Search for the cell housing the specified text and yield its (x, y) center coordinate. 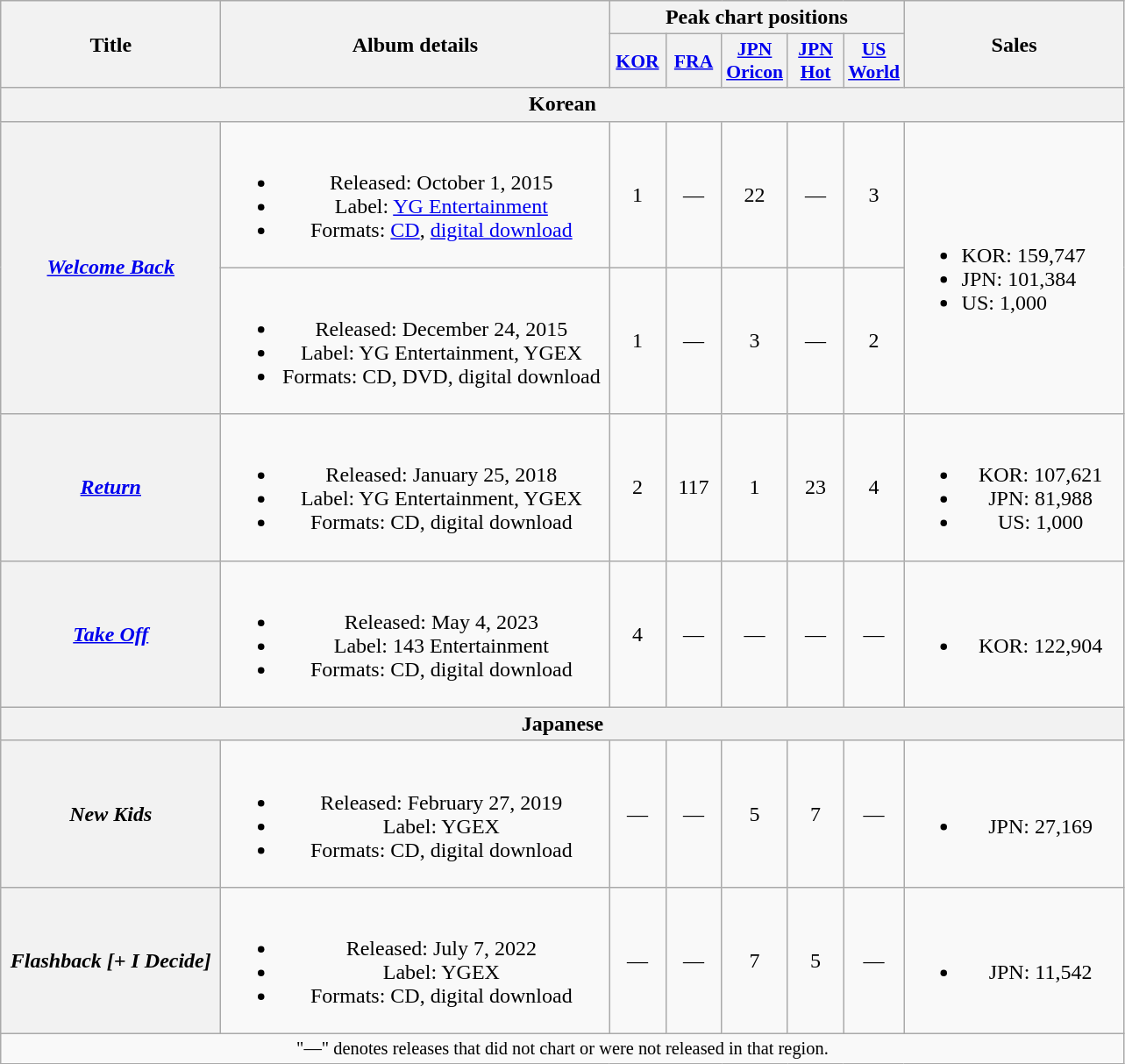
Released: February 27, 2019Label: YGEXFormats: CD, digital download (416, 814)
KOR: 122,904 (1014, 633)
Sales (1014, 44)
JPN: 11,542 (1014, 960)
Title (110, 44)
KOR: 107,621JPN: 81,988US: 1,000 (1014, 488)
FRA (694, 61)
Released: July 7, 2022Label: YGEXFormats: CD, digital download (416, 960)
Released: May 4, 2023Label: 143 EntertainmentFormats: CD, digital download (416, 633)
Flashback [+ I Decide] (110, 960)
Released: October 1, 2015Label: YG EntertainmentFormats: CD, digital download (416, 195)
23 (815, 488)
Released: December 24, 2015Label: YG Entertainment, YGEXFormats: CD, DVD, digital download (416, 340)
Take Off (110, 633)
Japanese (563, 724)
22 (754, 195)
JPNHot (815, 61)
Peak chart positions (757, 18)
Return (110, 488)
US World (873, 61)
JPN: 27,169 (1014, 814)
117 (694, 488)
Welcome Back (110, 268)
Released: January 25, 2018Label: YG Entertainment, YGEXFormats: CD, digital download (416, 488)
Korean (563, 104)
KOR (637, 61)
New Kids (110, 814)
JPNOricon (754, 61)
"—" denotes releases that did not chart or were not released in that region. (563, 1048)
KOR: 159,747JPN: 101,384US: 1,000 (1014, 268)
Album details (416, 44)
